Return the (x, y) coordinate for the center point of the cell that contains the specified text.  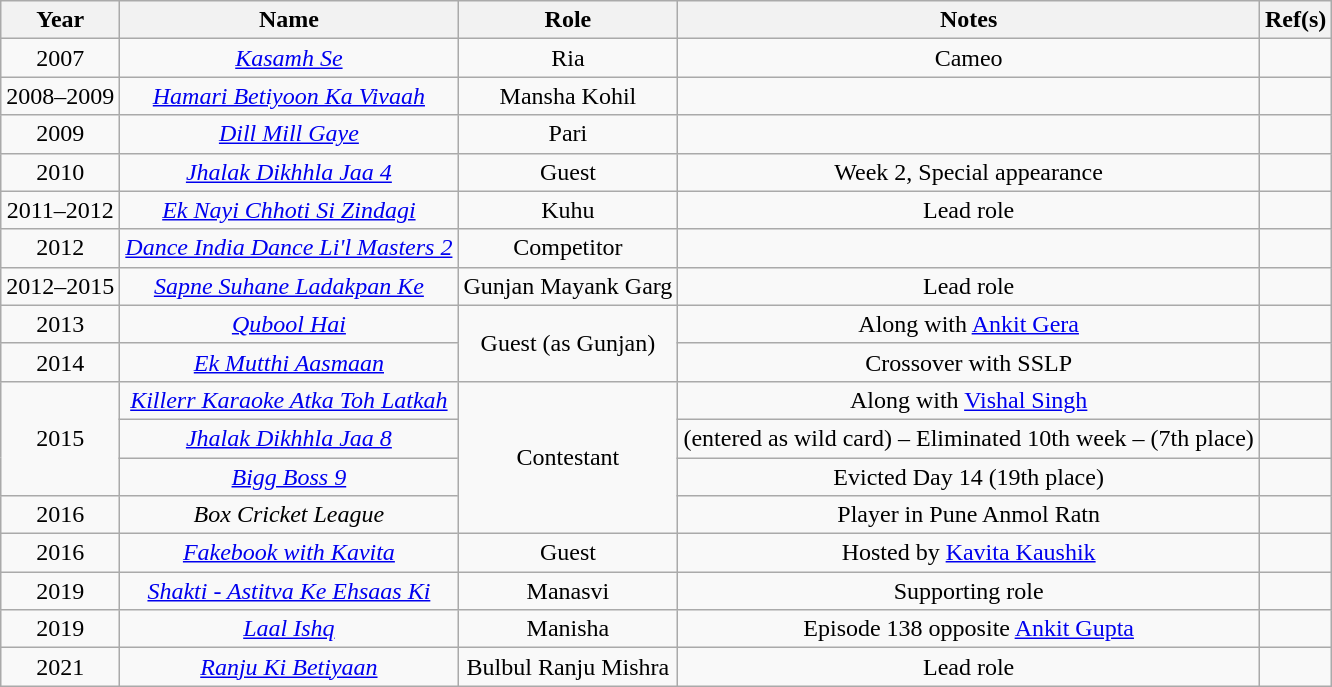
Laal Ishq (289, 629)
2009 (60, 134)
Competitor (568, 248)
Hamari Betiyoon Ka Vivaah (289, 96)
Bigg Boss 9 (289, 477)
(entered as wild card) – Eliminated 10th week – (7th place) (969, 438)
Year (60, 20)
Role (568, 20)
Crossover with SSLP (969, 362)
Box Cricket League (289, 515)
2015 (60, 438)
Gunjan Mayank Garg (568, 286)
2008–2009 (60, 96)
Supporting role (969, 591)
2014 (60, 362)
Kuhu (568, 210)
Fakebook with Kavita (289, 553)
Ria (568, 58)
Evicted Day 14 (19th place) (969, 477)
Jhalak Dikhhla Jaa 4 (289, 172)
2007 (60, 58)
Killerr Karaoke Atka Toh Latkah (289, 400)
Dill Mill Gaye (289, 134)
Week 2, Special appearance (969, 172)
Along with Ankit Gera (969, 324)
Hosted by Kavita Kaushik (969, 553)
2012 (60, 248)
Pari (568, 134)
Along with Vishal Singh (969, 400)
Qubool Hai (289, 324)
Sapne Suhane Ladakpan Ke (289, 286)
Jhalak Dikhhla Jaa 8 (289, 438)
Shakti - Astitva Ke Ehsaas Ki (289, 591)
Dance India Dance Li'l Masters 2 (289, 248)
Player in Pune Anmol Ratn (969, 515)
Mansha Kohil (568, 96)
Manisha (568, 629)
2010 (60, 172)
Ranju Ki Betiyaan (289, 667)
Ref(s) (1295, 20)
Guest (as Gunjan) (568, 343)
Contestant (568, 457)
2012–2015 (60, 286)
Cameo (969, 58)
2011–2012 (60, 210)
Notes (969, 20)
Name (289, 20)
Manasvi (568, 591)
Ek Nayi Chhoti Si Zindagi (289, 210)
2013 (60, 324)
Kasamh Se (289, 58)
2021 (60, 667)
Episode 138 opposite Ankit Gupta (969, 629)
Bulbul Ranju Mishra (568, 667)
Ek Mutthi Aasmaan (289, 362)
